Extract the [X, Y] coordinate from the center of the cell holding the provided text.  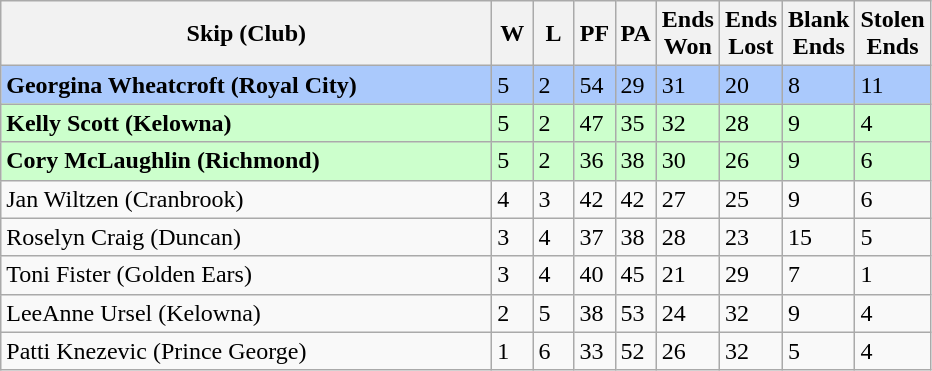
Roselyn Craig (Duncan) [246, 237]
Toni Fister (Golden Ears) [246, 275]
21 [688, 275]
Cory McLaughlin (Richmond) [246, 161]
W [512, 34]
Stolen Ends [892, 34]
Skip (Club) [246, 34]
Jan Wiltzen (Cranbrook) [246, 199]
Blank Ends [819, 34]
27 [688, 199]
37 [594, 237]
8 [819, 85]
Ends Lost [750, 34]
52 [636, 351]
20 [750, 85]
40 [594, 275]
31 [688, 85]
33 [594, 351]
7 [819, 275]
54 [594, 85]
47 [594, 123]
15 [819, 237]
23 [750, 237]
30 [688, 161]
Ends Won [688, 34]
36 [594, 161]
Kelly Scott (Kelowna) [246, 123]
PA [636, 34]
24 [688, 313]
11 [892, 85]
Patti Knezevic (Prince George) [246, 351]
Georgina Wheatcroft (Royal City) [246, 85]
PF [594, 34]
LeeAnne Ursel (Kelowna) [246, 313]
L [554, 34]
53 [636, 313]
35 [636, 123]
45 [636, 275]
25 [750, 199]
